Pinpoint the cell where the given text exists, returning its [x, y] midpoint coordinate. 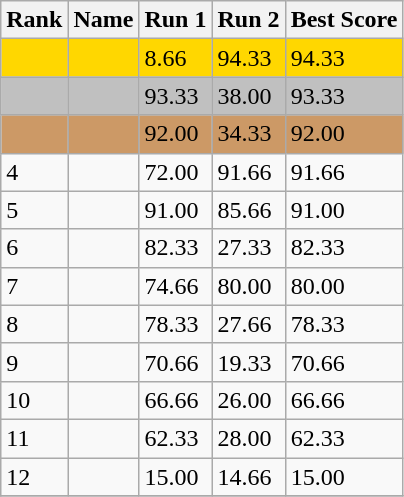
9 [34, 362]
Run 1 [176, 20]
19.33 [248, 362]
85.66 [248, 210]
10 [34, 400]
Run 2 [248, 20]
34.33 [248, 134]
26.00 [248, 400]
11 [34, 438]
5 [34, 210]
7 [34, 286]
4 [34, 172]
6 [34, 248]
27.66 [248, 324]
74.66 [176, 286]
8.66 [176, 58]
28.00 [248, 438]
Name [104, 20]
12 [34, 477]
8 [34, 324]
Rank [34, 20]
38.00 [248, 96]
27.33 [248, 248]
14.66 [248, 477]
Best Score [344, 20]
72.00 [176, 172]
